Identify which cell holds the provided text, then report its (x, y) central coordinate. 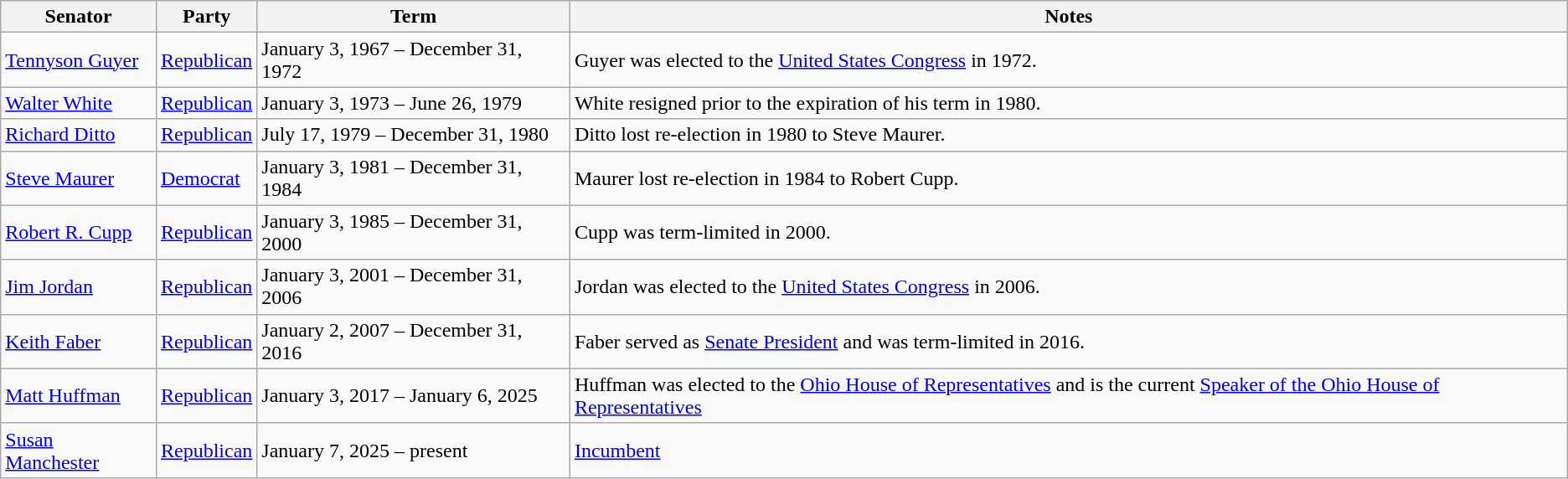
Party (206, 17)
Democrat (206, 178)
January 3, 1981 – December 31, 1984 (414, 178)
Notes (1069, 17)
Keith Faber (79, 342)
Ditto lost re-election in 1980 to Steve Maurer. (1069, 135)
January 3, 2017 – January 6, 2025 (414, 395)
January 3, 1973 – June 26, 1979 (414, 103)
January 3, 1985 – December 31, 2000 (414, 233)
Incumbent (1069, 451)
Robert R. Cupp (79, 233)
Guyer was elected to the United States Congress in 1972. (1069, 60)
Maurer lost re-election in 1984 to Robert Cupp. (1069, 178)
Faber served as Senate President and was term-limited in 2016. (1069, 342)
July 17, 1979 – December 31, 1980 (414, 135)
Cupp was term-limited in 2000. (1069, 233)
January 3, 2001 – December 31, 2006 (414, 286)
Susan Manchester (79, 451)
Tennyson Guyer (79, 60)
Walter White (79, 103)
Huffman was elected to the Ohio House of Representatives and is the current Speaker of the Ohio House of Representatives (1069, 395)
Richard Ditto (79, 135)
January 7, 2025 – present (414, 451)
January 3, 1967 – December 31, 1972 (414, 60)
Senator (79, 17)
Jim Jordan (79, 286)
Jordan was elected to the United States Congress in 2006. (1069, 286)
White resigned prior to the expiration of his term in 1980. (1069, 103)
Steve Maurer (79, 178)
Matt Huffman (79, 395)
Term (414, 17)
January 2, 2007 – December 31, 2016 (414, 342)
